Search for the cell housing the specified text and yield its [X, Y] center coordinate. 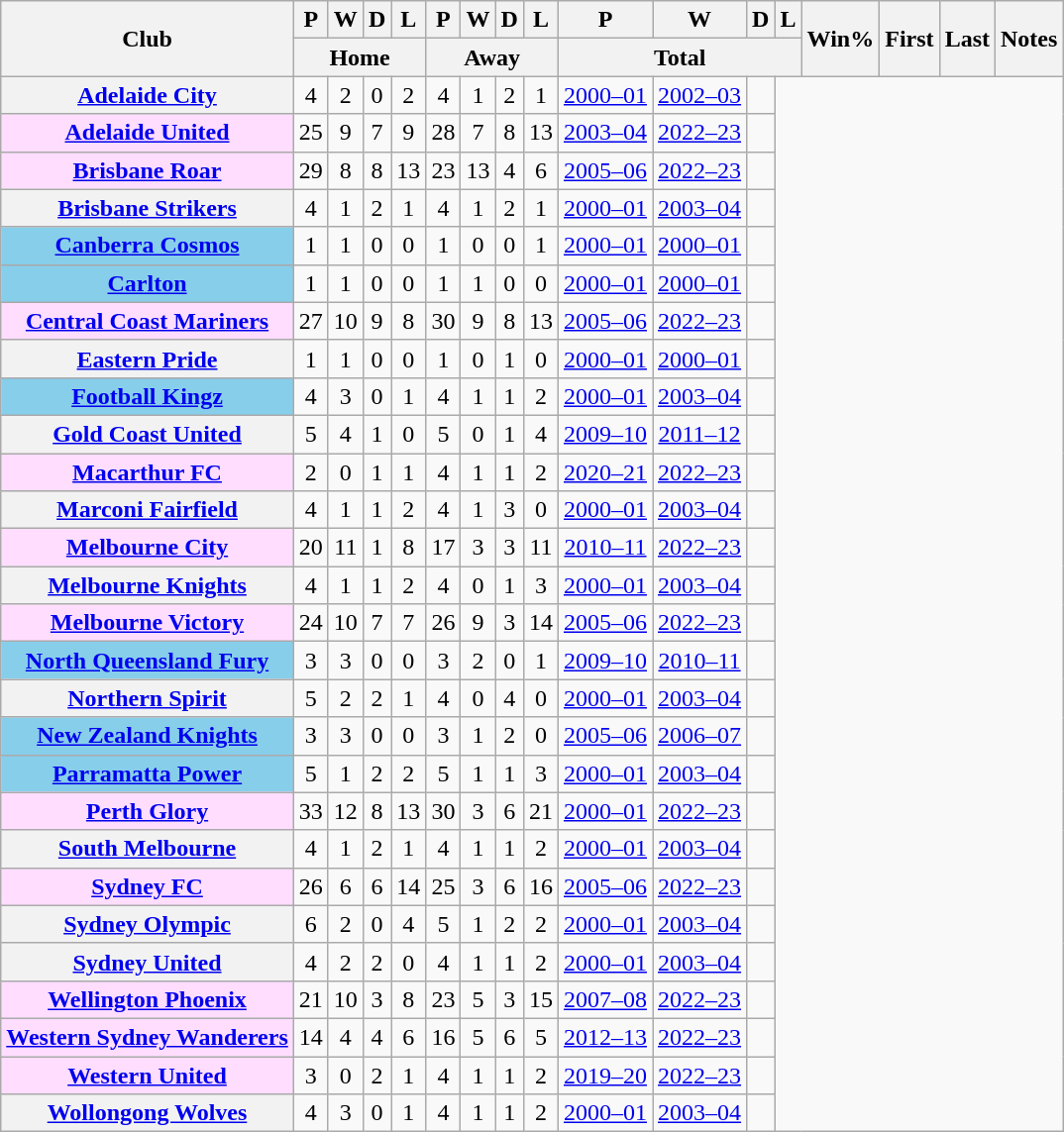
Sydney FC [148, 886]
20 [311, 548]
Brisbane Strikers [148, 208]
Club [148, 39]
2007–08 [604, 999]
2011–12 [699, 434]
Western Sydney Wanderers [148, 1037]
Macarthur FC [148, 472]
Adelaide United [148, 133]
12 [345, 811]
2020–21 [604, 472]
Eastern Pride [148, 359]
2002–03 [699, 95]
Brisbane Roar [148, 170]
Canberra Cosmos [148, 246]
Carlton [148, 283]
Melbourne City [148, 548]
Melbourne Knights [148, 585]
Perth Glory [148, 811]
Total [680, 57]
Central Coast Mariners [148, 321]
Football Kingz [148, 396]
Home [360, 57]
24 [311, 623]
15 [541, 999]
27 [311, 321]
17 [444, 548]
2006–07 [699, 736]
New Zealand Knights [148, 736]
Marconi Fairfield [148, 510]
33 [311, 811]
29 [311, 170]
South Melbourne [148, 849]
Wollongong Wolves [148, 1113]
2019–20 [604, 1075]
Sydney Olympic [148, 924]
Win% [840, 39]
2012–13 [604, 1037]
First [909, 39]
Last [967, 39]
Parramatta Power [148, 773]
Melbourne Victory [148, 623]
Wellington Phoenix [148, 999]
Adelaide City [148, 95]
Northern Spirit [148, 698]
Gold Coast United [148, 434]
Notes [1029, 39]
Sydney United [148, 962]
Western United [148, 1075]
28 [444, 133]
North Queensland Fury [148, 661]
Away [492, 57]
